Return the (x, y) coordinate for the center point of the cell that contains the specified text.  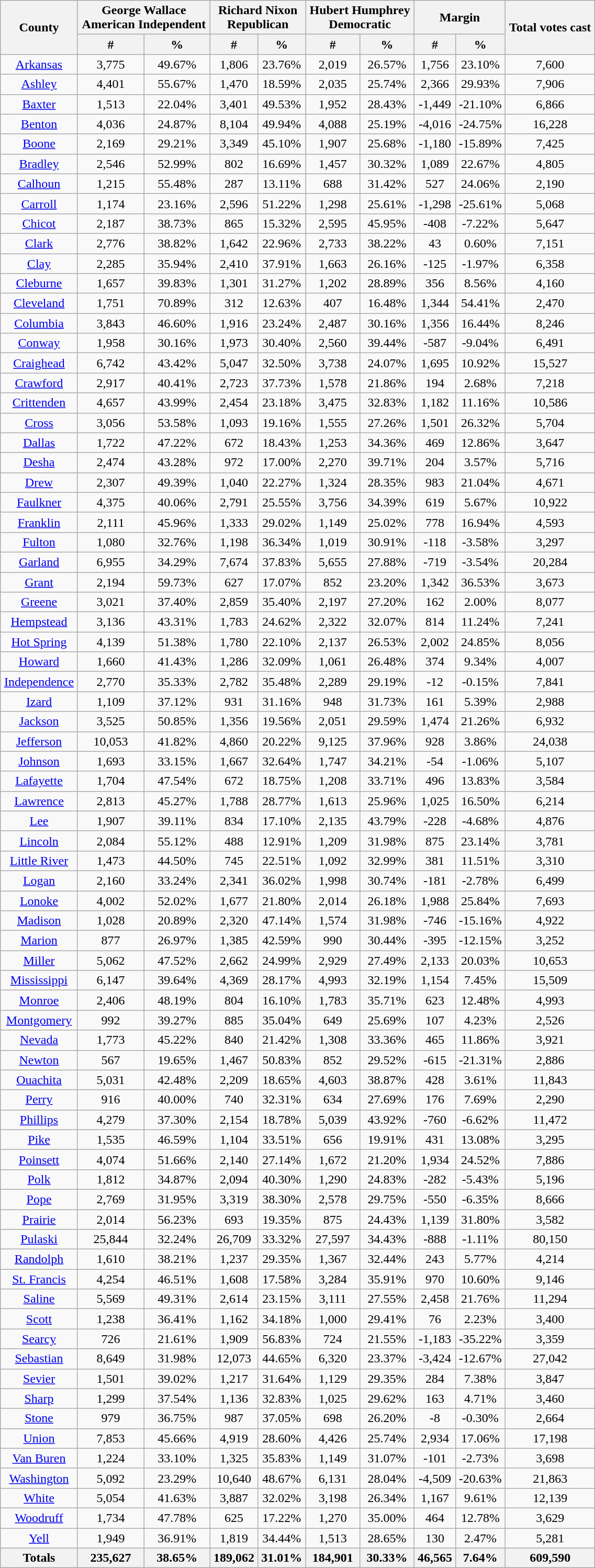
5,054 (111, 1498)
7,841 (549, 682)
11.51% (480, 861)
21.55% (387, 1339)
5,092 (111, 1478)
-5.43% (480, 1179)
Pulaski (39, 1239)
17.07% (282, 582)
47.14% (282, 921)
496 (435, 781)
34.21% (387, 761)
1,217 (234, 1379)
5,647 (549, 223)
623 (435, 1000)
16.44% (480, 323)
32.64% (282, 761)
Garland (39, 562)
23.14% (480, 841)
609,590 (549, 1558)
4,007 (549, 662)
3,252 (549, 941)
724 (333, 1339)
19.56% (282, 721)
2,454 (234, 403)
22.04% (177, 104)
George WallaceAmerican Independent (143, 18)
24.85% (480, 642)
31.01% (282, 1558)
2,458 (435, 1299)
4,088 (333, 124)
1,253 (333, 443)
865 (234, 223)
Arkansas (39, 64)
726 (111, 1339)
34.39% (387, 502)
76 (435, 1319)
5.67% (480, 502)
12.78% (480, 1518)
33.10% (177, 1458)
80,150 (549, 1239)
Crawford (39, 383)
Hubert HumphreyDemocratic (360, 18)
1,333 (234, 522)
1,367 (333, 1259)
2,094 (234, 1179)
10,586 (549, 403)
32.24% (177, 1239)
13.11% (282, 184)
527 (435, 184)
43.92% (387, 1120)
35.71% (387, 1000)
Calhoun (39, 184)
11.16% (480, 403)
-1.06% (480, 761)
30.91% (387, 542)
25.69% (387, 1020)
24.43% (387, 1220)
27.26% (387, 423)
4.23% (480, 1020)
Lonoke (39, 900)
25.55% (282, 502)
2.00% (480, 602)
Carroll (39, 204)
31.95% (177, 1199)
-0.15% (480, 682)
987 (234, 1418)
698 (333, 1418)
2,197 (333, 602)
4,002 (111, 900)
5,196 (549, 1179)
41.63% (177, 1498)
4,919 (234, 1438)
-21.31% (480, 1060)
2,289 (333, 682)
Boone (39, 144)
1,202 (333, 284)
42.59% (282, 941)
29.21% (177, 144)
1,608 (234, 1279)
33.36% (387, 1040)
-35.22% (480, 1339)
1,788 (234, 801)
916 (111, 1100)
1,308 (333, 1040)
7,853 (111, 1438)
2,133 (435, 961)
32.07% (387, 622)
3,021 (111, 602)
Fulton (39, 542)
1,215 (111, 184)
11,294 (549, 1299)
8,649 (111, 1359)
34.36% (387, 443)
1,174 (111, 204)
55.48% (177, 184)
33.71% (387, 781)
2,813 (111, 801)
Izard (39, 702)
18.65% (282, 1080)
1,290 (333, 1179)
Mississippi (39, 980)
1,574 (333, 921)
8,104 (234, 124)
804 (234, 1000)
1,470 (234, 84)
834 (234, 821)
1,660 (111, 662)
Marion (39, 941)
1,028 (111, 921)
39.83% (177, 284)
3,698 (549, 1458)
4,074 (111, 1159)
2,474 (111, 462)
Pike (39, 1140)
34.18% (282, 1319)
43.28% (177, 462)
23.37% (387, 1359)
2,194 (111, 582)
46.59% (177, 1140)
1,773 (111, 1040)
6,742 (111, 363)
-1.97% (480, 263)
19.35% (282, 1220)
2.23% (480, 1319)
-4,509 (435, 1478)
Sebastian (39, 1359)
2,410 (234, 263)
26.32% (480, 423)
Saline (39, 1299)
5,031 (111, 1080)
Columbia (39, 323)
2,526 (549, 1020)
1,167 (435, 1498)
Nevada (39, 1040)
32.44% (387, 1259)
28.60% (282, 1438)
2,307 (111, 482)
26.18% (387, 900)
49.67% (177, 64)
45.95% (387, 223)
26.97% (177, 941)
18.75% (282, 781)
Greene (39, 602)
567 (111, 1060)
36.75% (177, 1418)
23.29% (177, 1478)
2,320 (234, 921)
4,876 (549, 821)
35.91% (387, 1279)
29.93% (480, 84)
25.84% (480, 900)
2,111 (111, 522)
38.82% (177, 243)
33.51% (282, 1140)
30.44% (387, 941)
9.34% (480, 662)
33.24% (177, 881)
35.33% (177, 682)
2,366 (435, 84)
16.10% (282, 1000)
-54 (435, 761)
3,921 (549, 1040)
1,610 (111, 1259)
Richard NixonRepublican (258, 18)
32.09% (282, 662)
47.54% (177, 781)
25.68% (387, 144)
-118 (435, 542)
2,546 (111, 164)
4,805 (549, 164)
40.00% (177, 1100)
Dallas (39, 443)
688 (333, 184)
51.22% (282, 204)
2,988 (549, 702)
-6.35% (480, 1199)
21.76% (480, 1299)
37.05% (282, 1418)
1,958 (111, 343)
1,657 (111, 284)
2,791 (234, 502)
1,237 (234, 1259)
24.62% (282, 622)
1,988 (435, 900)
30.74% (387, 881)
2,140 (234, 1159)
39.64% (177, 980)
12.91% (282, 841)
49.31% (177, 1299)
3,136 (111, 622)
Miller (39, 961)
-24.75% (480, 124)
24.06% (480, 184)
Ouachita (39, 1080)
11,472 (549, 1120)
49.39% (177, 482)
47.78% (177, 1518)
24.99% (282, 961)
46.51% (177, 1279)
Independence (39, 682)
5,569 (111, 1299)
693 (234, 1220)
-12 (435, 682)
34.87% (177, 1179)
40.06% (177, 502)
619 (435, 502)
4,671 (549, 482)
44.65% (282, 1359)
23.10% (480, 64)
6,358 (549, 263)
3,673 (549, 582)
1,949 (111, 1538)
3,056 (111, 423)
Cross (39, 423)
2,187 (111, 223)
25.96% (387, 801)
-408 (435, 223)
3,475 (333, 403)
Yell (39, 1538)
28.89% (387, 284)
1,154 (435, 980)
2,190 (549, 184)
2,782 (234, 682)
1,270 (333, 1518)
40.30% (282, 1179)
184,901 (333, 1558)
Phillips (39, 1120)
1,819 (234, 1538)
5,107 (549, 761)
Baxter (39, 104)
38.21% (177, 1259)
1,136 (234, 1398)
54.41% (480, 303)
15.32% (282, 223)
4,657 (111, 403)
-3.54% (480, 562)
4,375 (111, 502)
1,139 (435, 1220)
928 (435, 741)
488 (234, 841)
6,214 (549, 801)
Lawrence (39, 801)
2,051 (333, 721)
469 (435, 443)
19.16% (282, 423)
17.00% (282, 462)
6,147 (111, 980)
Lee (39, 821)
745 (234, 861)
4,036 (111, 124)
8,056 (549, 642)
13.83% (480, 781)
1,474 (435, 721)
41.82% (177, 741)
32.19% (387, 980)
39.02% (177, 1379)
24.87% (177, 124)
25.02% (387, 522)
29.62% (387, 1398)
814 (435, 622)
Grant (39, 582)
45.22% (177, 1040)
Margin (460, 18)
41.43% (177, 662)
1,224 (111, 1458)
50.83% (282, 1060)
37.73% (282, 383)
Sevier (39, 1379)
Lafayette (39, 781)
1,162 (234, 1319)
2,614 (234, 1299)
25,844 (111, 1239)
2,285 (111, 263)
2,154 (234, 1120)
0.60% (480, 243)
25.61% (387, 204)
Little River (39, 861)
10.60% (480, 1279)
26.20% (387, 1418)
32.50% (282, 363)
1,129 (333, 1379)
39.11% (177, 821)
407 (333, 303)
Poinsett (39, 1159)
374 (435, 662)
7,241 (549, 622)
Conway (39, 343)
1,693 (111, 761)
2,595 (333, 223)
4,139 (111, 642)
9.61% (480, 1498)
15,509 (549, 980)
33.15% (177, 761)
26.57% (387, 64)
Montgomery (39, 1020)
29.52% (387, 1060)
Clay (39, 263)
13.08% (480, 1140)
7.38% (480, 1379)
49.53% (282, 104)
43.99% (177, 403)
931 (234, 702)
1,080 (111, 542)
3,629 (549, 1518)
2,209 (234, 1080)
992 (111, 1020)
-1,449 (435, 104)
5,062 (111, 961)
40.41% (177, 383)
1,756 (435, 64)
6,499 (549, 881)
2,137 (333, 642)
12,139 (549, 1498)
38.73% (177, 223)
Lincoln (39, 841)
Cleveland (39, 303)
1,342 (435, 582)
1,109 (111, 702)
35.00% (387, 1518)
2.68% (480, 383)
1,385 (234, 941)
22.10% (282, 642)
16.69% (282, 164)
24.07% (387, 363)
2,270 (333, 462)
1,301 (234, 284)
4,922 (549, 921)
17.22% (282, 1518)
8,666 (549, 1199)
1,663 (333, 263)
2,406 (111, 1000)
4,160 (549, 284)
34.43% (387, 1239)
2,019 (333, 64)
18.78% (282, 1120)
23.18% (282, 403)
6,866 (549, 104)
1,208 (333, 781)
28.17% (282, 980)
30.33% (387, 1558)
2,002 (435, 642)
Craighead (39, 363)
7,693 (549, 900)
43.79% (387, 821)
2,160 (111, 881)
27.88% (387, 562)
2,290 (549, 1100)
1,467 (234, 1060)
979 (111, 1418)
Drew (39, 482)
37.96% (387, 741)
56.83% (282, 1339)
1,535 (111, 1140)
10,922 (549, 502)
20,284 (549, 562)
6,955 (111, 562)
31.27% (282, 284)
45.96% (177, 522)
21,863 (549, 1478)
23.15% (282, 1299)
47.22% (177, 443)
Jefferson (39, 741)
-6.62% (480, 1120)
983 (435, 482)
194 (435, 383)
10,640 (234, 1478)
26.48% (387, 662)
2,341 (234, 881)
Chicot (39, 223)
1,695 (435, 363)
38.30% (282, 1199)
7,674 (234, 562)
34.29% (177, 562)
-12.15% (480, 941)
-25.61% (480, 204)
12,073 (234, 1359)
465 (435, 1040)
2,770 (111, 682)
-1,298 (435, 204)
49.94% (282, 124)
4,214 (549, 1259)
Prairie (39, 1220)
1,677 (234, 900)
1,642 (234, 243)
18.43% (282, 443)
-1,183 (435, 1339)
39.27% (177, 1020)
-550 (435, 1199)
Ashley (39, 84)
9,146 (549, 1279)
2,886 (549, 1060)
36.02% (282, 881)
990 (333, 941)
35.48% (282, 682)
802 (234, 164)
Howard (39, 662)
44.50% (177, 861)
Pope (39, 1199)
3,847 (549, 1379)
1,093 (234, 423)
3,887 (234, 1498)
3,775 (111, 64)
8,246 (549, 323)
Polk (39, 1179)
51.38% (177, 642)
7,425 (549, 144)
-101 (435, 1458)
Clark (39, 243)
3,349 (234, 144)
Jackson (39, 721)
36.34% (282, 542)
39.44% (387, 343)
County (39, 27)
627 (234, 582)
Johnson (39, 761)
176 (435, 1100)
-3.58% (480, 542)
3,647 (549, 443)
25.19% (387, 124)
19.91% (387, 1140)
3,400 (549, 1319)
-9.04% (480, 343)
27.55% (387, 1299)
12.63% (282, 303)
7,906 (549, 84)
32.76% (177, 542)
45.27% (177, 801)
163 (435, 1398)
12.86% (480, 443)
35.94% (177, 263)
5,716 (549, 462)
1,812 (111, 1179)
-228 (435, 821)
Randolph (39, 1259)
59.73% (177, 582)
7,218 (549, 383)
431 (435, 1140)
-8 (435, 1418)
Sharp (39, 1398)
1,092 (333, 861)
Bradley (39, 164)
4,279 (111, 1120)
-4,016 (435, 124)
1,751 (111, 303)
5,704 (549, 423)
70.89% (177, 303)
885 (234, 1020)
Newton (39, 1060)
8.56% (480, 284)
26,709 (234, 1239)
356 (435, 284)
31.07% (387, 1458)
740 (234, 1100)
2,934 (435, 1438)
107 (435, 1020)
1,613 (333, 801)
3,295 (549, 1140)
1,747 (333, 761)
3,781 (549, 841)
3,525 (111, 721)
3,359 (549, 1339)
29.41% (387, 1319)
35.04% (282, 1020)
10,653 (549, 961)
35.83% (282, 1458)
17,198 (549, 1438)
3,319 (234, 1199)
Faulkner (39, 502)
22.67% (480, 164)
37.83% (282, 562)
1,325 (234, 1458)
1,998 (333, 881)
1,734 (111, 1518)
Total votes cast (549, 27)
1,667 (234, 761)
52.99% (177, 164)
Benton (39, 124)
235,627 (111, 1558)
17.10% (282, 821)
-2.73% (480, 1458)
-888 (435, 1239)
21.80% (282, 900)
33.32% (282, 1239)
5.39% (480, 702)
1,952 (333, 104)
6,932 (549, 721)
3,198 (333, 1498)
162 (435, 602)
1,061 (333, 662)
56.23% (177, 1220)
-4.68% (480, 821)
Monroe (39, 1000)
7,886 (549, 1159)
22.27% (282, 482)
43.42% (177, 363)
3,738 (333, 363)
17.06% (480, 1438)
20.22% (282, 741)
47.52% (177, 961)
27,597 (333, 1239)
1,198 (234, 542)
2,733 (333, 243)
Hot Spring (39, 642)
3,284 (333, 1279)
1,286 (234, 662)
3,111 (333, 1299)
649 (333, 1020)
3,401 (234, 104)
5.77% (480, 1259)
5,068 (549, 204)
2,664 (549, 1418)
38.22% (387, 243)
1,973 (234, 343)
26.16% (387, 263)
32.31% (282, 1100)
1,934 (435, 1159)
31.64% (282, 1379)
2,596 (234, 204)
2,169 (111, 144)
625 (234, 1518)
1,780 (234, 642)
2,769 (111, 1199)
Logan (39, 881)
29.19% (387, 682)
9,125 (333, 741)
1,209 (333, 841)
1,806 (234, 64)
2,470 (549, 303)
10,053 (111, 741)
Stone (39, 1418)
21.42% (282, 1040)
53.58% (177, 423)
24.83% (387, 1179)
21.86% (387, 383)
5,655 (333, 562)
189,062 (234, 1558)
1,457 (333, 164)
Searcy (39, 1339)
St. Francis (39, 1279)
1,722 (111, 443)
5,047 (234, 363)
2.47% (480, 1538)
-1.11% (480, 1239)
3,582 (549, 1220)
2,487 (333, 323)
-12.67% (480, 1359)
8,077 (549, 602)
381 (435, 861)
778 (435, 522)
3,297 (549, 542)
312 (234, 303)
1,578 (333, 383)
4,401 (111, 84)
36.53% (480, 582)
-1,180 (435, 144)
6,131 (333, 1478)
37.12% (177, 702)
18.59% (282, 84)
Desha (39, 462)
1,040 (234, 482)
37.54% (177, 1398)
877 (111, 941)
Van Buren (39, 1458)
-615 (435, 1060)
1,704 (111, 781)
20.03% (480, 961)
1,182 (435, 403)
51.66% (177, 1159)
1,299 (111, 1398)
1,672 (333, 1159)
19.65% (177, 1060)
161 (435, 702)
23.24% (282, 323)
2,723 (234, 383)
-7.22% (480, 223)
36.41% (177, 1319)
28.43% (387, 104)
24.52% (480, 1159)
1,104 (234, 1140)
30.32% (387, 164)
6,320 (333, 1359)
1,089 (435, 164)
Perry (39, 1100)
634 (333, 1100)
11,843 (549, 1080)
-125 (435, 263)
27.14% (282, 1159)
23.20% (387, 582)
37.30% (177, 1120)
26.53% (387, 642)
16.94% (480, 522)
4,369 (234, 980)
428 (435, 1080)
3.61% (480, 1080)
204 (435, 462)
4,426 (333, 1438)
22.51% (282, 861)
32.02% (282, 1498)
23.16% (177, 204)
5,039 (333, 1120)
-587 (435, 343)
7.64% (480, 1558)
2,859 (234, 602)
16.48% (387, 303)
29.02% (282, 522)
1,019 (333, 542)
24,038 (549, 741)
32.99% (387, 861)
30.40% (282, 343)
Crittenden (39, 403)
656 (333, 1140)
31.73% (387, 702)
29.75% (387, 1199)
27.20% (387, 602)
28.65% (387, 1538)
27,042 (549, 1359)
972 (234, 462)
130 (435, 1538)
29.59% (387, 721)
Washington (39, 1478)
21.26% (480, 721)
1,916 (234, 323)
2,929 (333, 961)
243 (435, 1259)
Woodruff (39, 1518)
-20.63% (480, 1478)
-181 (435, 881)
-15.16% (480, 921)
2,917 (111, 383)
Hempstead (39, 622)
31.42% (387, 184)
7.69% (480, 1100)
34.44% (282, 1538)
287 (234, 184)
284 (435, 1379)
48.67% (282, 1478)
52.02% (177, 900)
35.40% (282, 602)
2,560 (333, 343)
7.45% (480, 980)
1,909 (234, 1339)
16.50% (480, 801)
6,491 (549, 343)
27.49% (387, 961)
27.69% (387, 1100)
White (39, 1498)
5,281 (549, 1538)
43 (435, 243)
22.96% (282, 243)
11.86% (480, 1040)
4,603 (333, 1080)
4,593 (549, 522)
17.58% (282, 1279)
26.34% (387, 1498)
2,578 (333, 1199)
-760 (435, 1120)
-2.78% (480, 881)
2,322 (333, 622)
46,565 (435, 1558)
48.19% (177, 1000)
Madison (39, 921)
2,135 (333, 821)
21.61% (177, 1339)
55.67% (177, 84)
3,756 (333, 502)
12.48% (480, 1000)
840 (234, 1040)
39.71% (387, 462)
45.66% (177, 1438)
-21.10% (480, 104)
36.91% (177, 1538)
38.87% (387, 1080)
7,600 (549, 64)
Cleburne (39, 284)
-719 (435, 562)
21.20% (387, 1159)
1,344 (435, 303)
2,084 (111, 841)
-746 (435, 921)
464 (435, 1518)
16,228 (549, 124)
55.12% (177, 841)
1,324 (333, 482)
4,254 (111, 1279)
23.76% (282, 64)
2,662 (234, 961)
3.86% (480, 741)
50.85% (177, 721)
15,527 (549, 363)
1,473 (111, 861)
3.57% (480, 462)
970 (435, 1279)
10.92% (480, 363)
45.10% (282, 144)
-395 (435, 941)
-3,424 (435, 1359)
3,584 (549, 781)
Franklin (39, 522)
31.16% (282, 702)
948 (333, 702)
2,035 (333, 84)
4.71% (480, 1398)
3,843 (111, 323)
1,238 (111, 1319)
-15.89% (480, 144)
37.91% (282, 263)
31.80% (480, 1220)
43.31% (177, 622)
-0.30% (480, 1418)
7,151 (549, 243)
38.65% (177, 1558)
1,000 (333, 1319)
28.77% (282, 801)
3,460 (549, 1398)
Union (39, 1438)
4,860 (234, 741)
-282 (435, 1179)
2,776 (111, 243)
28.35% (387, 482)
28.04% (387, 1478)
1,555 (333, 423)
42.48% (177, 1080)
46.60% (177, 323)
Scott (39, 1319)
11.24% (480, 622)
1,298 (333, 204)
20.89% (177, 921)
37.40% (177, 602)
21.04% (480, 482)
Totals (39, 1558)
3,310 (549, 861)
